Return the [x, y] coordinate for the center point of the cell that contains the specified text.  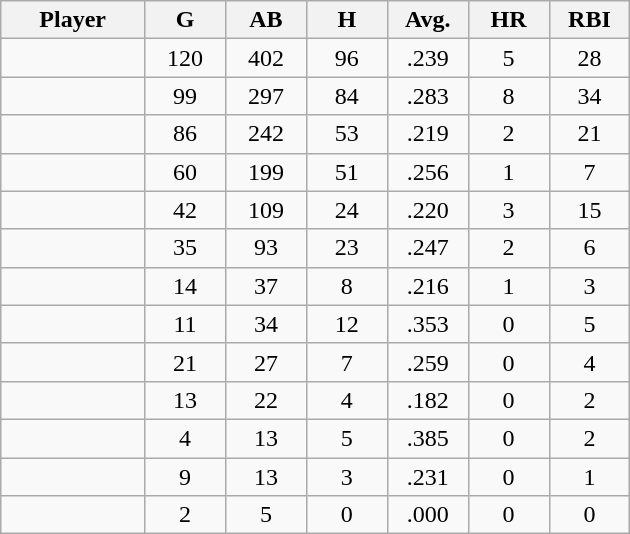
.256 [428, 172]
Avg. [428, 20]
15 [590, 210]
35 [186, 248]
.216 [428, 286]
51 [346, 172]
53 [346, 134]
96 [346, 58]
.385 [428, 438]
HR [508, 20]
Player [73, 20]
37 [266, 286]
109 [266, 210]
9 [186, 477]
.182 [428, 400]
G [186, 20]
242 [266, 134]
.000 [428, 515]
297 [266, 96]
27 [266, 362]
6 [590, 248]
42 [186, 210]
93 [266, 248]
.231 [428, 477]
199 [266, 172]
.219 [428, 134]
.283 [428, 96]
H [346, 20]
84 [346, 96]
.247 [428, 248]
23 [346, 248]
14 [186, 286]
86 [186, 134]
.353 [428, 324]
12 [346, 324]
120 [186, 58]
22 [266, 400]
402 [266, 58]
24 [346, 210]
RBI [590, 20]
99 [186, 96]
28 [590, 58]
.220 [428, 210]
.259 [428, 362]
11 [186, 324]
60 [186, 172]
AB [266, 20]
.239 [428, 58]
